Output the (X, Y) coordinate of the center of the cell containing the given text.  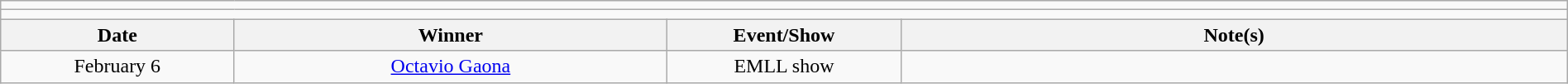
EMLL show (784, 67)
February 6 (117, 67)
Date (117, 35)
Note(s) (1234, 35)
Winner (451, 35)
Octavio Gaona (451, 67)
Event/Show (784, 35)
